Pinpoint the cell where the given text exists, returning its (x, y) midpoint coordinate. 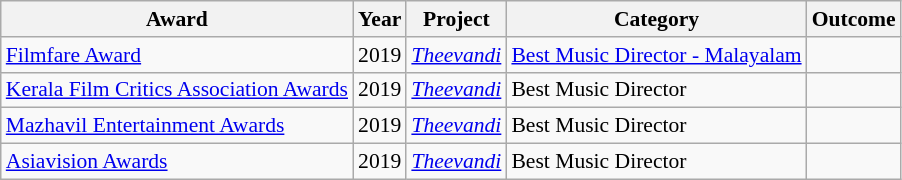
Filmfare Award (177, 55)
Mazhavil Entertainment Awards (177, 126)
Best Music Director - Malayalam (656, 55)
Year (380, 19)
Award (177, 19)
Outcome (854, 19)
Asiavision Awards (177, 162)
Category (656, 19)
Kerala Film Critics Association Awards (177, 90)
Project (456, 19)
